Return the (X, Y) coordinate for the center point of the cell that contains the specified text.  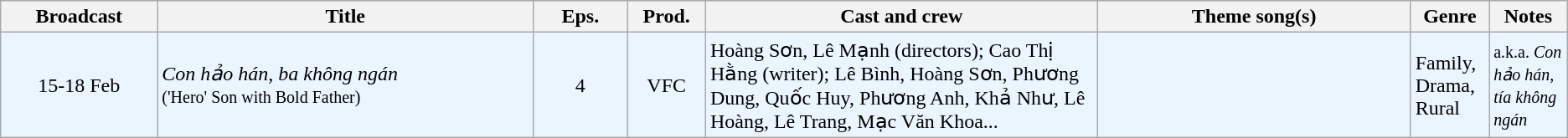
Cast and crew (901, 17)
Notes (1529, 17)
Con hảo hán, ba không ngán ('Hero' Son with Bold Father) (345, 85)
15-18 Feb (79, 85)
VFC (667, 85)
Family, Drama, Rural (1450, 85)
Eps. (580, 17)
a.k.a. Con hảo hán, tía không ngán (1529, 85)
Theme song(s) (1254, 17)
4 (580, 85)
Title (345, 17)
Prod. (667, 17)
Genre (1450, 17)
Broadcast (79, 17)
